Provide the (X, Y) coordinate of the cell's center where the given text is located.  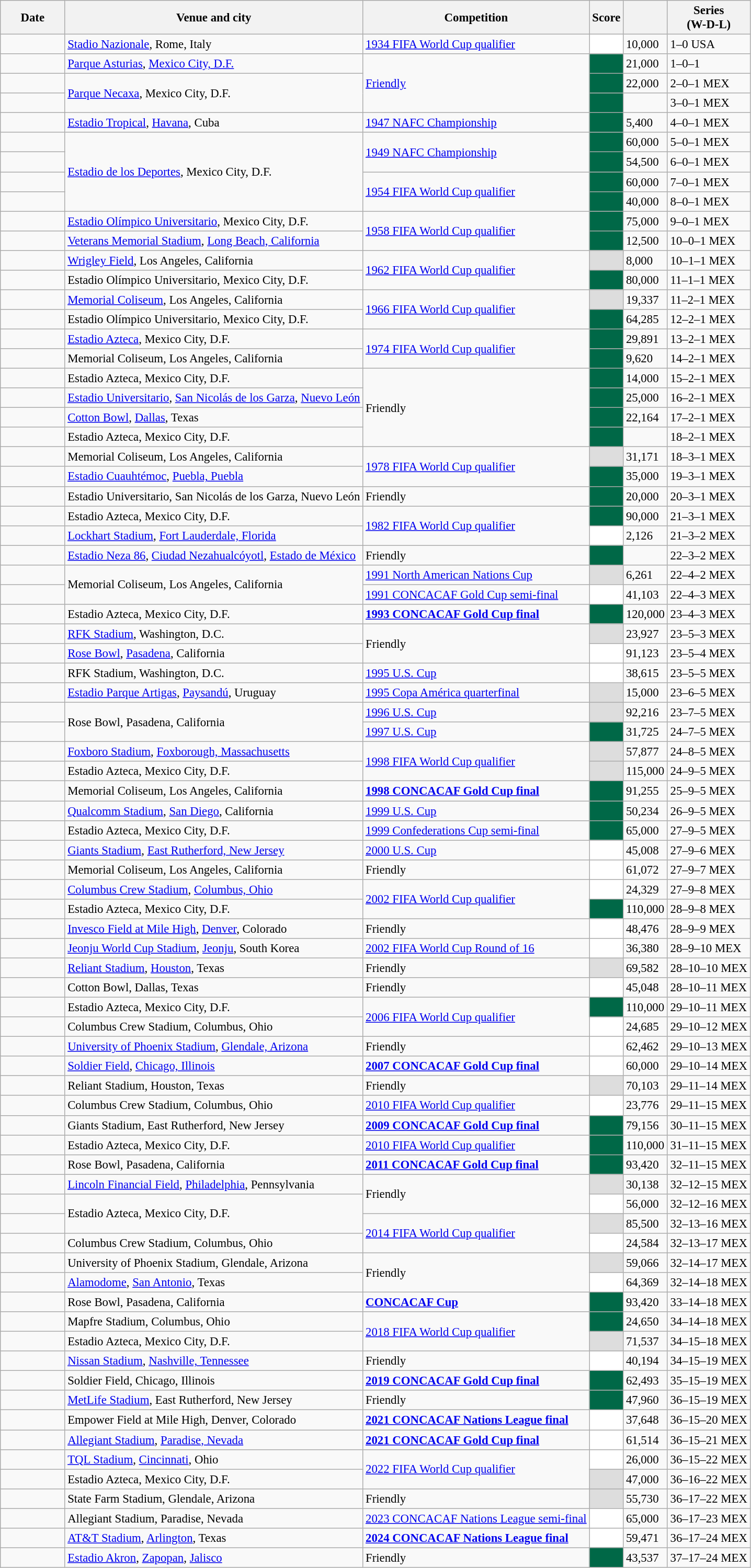
Estadio Tropical, Havana, Cuba (214, 123)
23–5–5 MEX (709, 673)
21–3–1 MEX (709, 516)
27–9–5 MEX (709, 830)
43,537 (645, 1558)
Jeonju World Cup Stadium, Jeonju, South Korea (214, 948)
27–9–7 MEX (709, 869)
5–0–1 MEX (709, 143)
75,000 (645, 221)
21–3–2 MEX (709, 535)
Foxboro Stadium, Foxborough, Massachusetts (214, 752)
Lockhart Stadium, Fort Lauderdale, Florida (214, 535)
23–4–3 MEX (709, 614)
69,582 (645, 968)
26–9–5 MEX (709, 811)
28–9–10 MEX (709, 948)
24–9–5 MEX (709, 771)
Invesco Field at Mile High, Denver, Colorado (214, 929)
17–2–1 MEX (709, 418)
1999 U.S. Cup (476, 811)
1995 U.S. Cup (476, 673)
47,960 (645, 1401)
35–15–19 MEX (709, 1381)
1998 FIFA World Cup qualifier (476, 761)
62,493 (645, 1381)
1934 FIFA World Cup qualifier (476, 44)
57,877 (645, 752)
1998 CONCACAF Gold Cup final (476, 791)
62,462 (645, 1047)
1978 FIFA World Cup qualifier (476, 466)
Mapfre Stadium, Columbus, Ohio (214, 1322)
32–12–16 MEX (709, 1204)
11–1–1 MEX (709, 280)
36–15–21 MEX (709, 1440)
3–0–1 MEX (709, 103)
28–10–10 MEX (709, 968)
1995 Copa América quarterfinal (476, 693)
90,000 (645, 516)
1991 North American Nations Cup (476, 575)
80,000 (645, 280)
8,000 (645, 260)
24,685 (645, 1027)
45,008 (645, 850)
2022 FIFA World Cup qualifier (476, 1469)
Score (607, 18)
2014 FIFA World Cup qualifier (476, 1233)
6,261 (645, 575)
23–7–5 MEX (709, 713)
23,776 (645, 1106)
Parque Necaxa, Mexico City, D.F. (214, 93)
45,048 (645, 988)
120,000 (645, 614)
26,000 (645, 1459)
19,337 (645, 300)
47,000 (645, 1479)
32–14–17 MEX (709, 1263)
16–2–1 MEX (709, 398)
64,285 (645, 319)
29–11–14 MEX (709, 1086)
29,891 (645, 339)
10–1–1 MEX (709, 260)
2021 CONCACAF Nations League final (476, 1420)
34–15–19 MEX (709, 1361)
6–0–1 MEX (709, 162)
61,514 (645, 1440)
7–0–1 MEX (709, 182)
10–0–1 MEX (709, 241)
15,000 (645, 693)
25–9–5 MEX (709, 791)
28–10–11 MEX (709, 988)
23,927 (645, 634)
23–6–5 MEX (709, 693)
9,620 (645, 359)
2023 CONCACAF Nations League semi-final (476, 1518)
36,380 (645, 948)
1949 NAFC Championship (476, 153)
22–4–3 MEX (709, 594)
92,216 (645, 713)
2019 CONCACAF Gold Cup final (476, 1381)
59,066 (645, 1263)
Competition (476, 18)
4–0–1 MEX (709, 123)
33–14–18 MEX (709, 1302)
32–12–15 MEX (709, 1184)
22,000 (645, 84)
36–15–22 MEX (709, 1459)
32–11–15 MEX (709, 1164)
28–9–9 MEX (709, 929)
29–10–14 MEX (709, 1066)
31,725 (645, 732)
48,476 (645, 929)
91,255 (645, 791)
Alamodome, San Antonio, Texas (214, 1283)
19–3–1 MEX (709, 477)
79,156 (645, 1125)
AT&T Stadium, Arlington, Texas (214, 1538)
2–0–1 MEX (709, 84)
91,123 (645, 654)
2006 FIFA World Cup qualifier (476, 1017)
20–3–1 MEX (709, 496)
55,730 (645, 1498)
14–2–1 MEX (709, 359)
31,171 (645, 457)
CONCACAF Cup (476, 1302)
2018 FIFA World Cup qualifier (476, 1331)
31–11–15 MEX (709, 1145)
30,138 (645, 1184)
85,500 (645, 1223)
36–17–24 MEX (709, 1538)
1982 FIFA World Cup qualifier (476, 526)
20,000 (645, 496)
32–14–18 MEX (709, 1283)
12–2–1 MEX (709, 319)
MetLife Stadium, East Rutherford, New Jersey (214, 1401)
64,369 (645, 1283)
Wrigley Field, Los Angeles, California (214, 260)
23–5–3 MEX (709, 634)
18–2–1 MEX (709, 437)
50,234 (645, 811)
71,537 (645, 1342)
State Farm Stadium, Glendale, Arizona (214, 1498)
1999 Confederations Cup semi-final (476, 830)
Venue and city (214, 18)
1954 FIFA World Cup qualifier (476, 191)
Stadio Nazionale, Rome, Italy (214, 44)
1991 CONCACAF Gold Cup semi-final (476, 594)
30–11–15 MEX (709, 1125)
29–10–13 MEX (709, 1047)
24,329 (645, 889)
54,500 (645, 162)
12,500 (645, 241)
Estadio de los Deportes, Mexico City, D.F. (214, 172)
Parque Asturias, Mexico City, D.F. (214, 64)
Date (32, 18)
56,000 (645, 1204)
TQL Stadium, Cincinnati, Ohio (214, 1459)
2024 CONCACAF Nations League final (476, 1538)
40,000 (645, 201)
29–11–15 MEX (709, 1106)
2002 FIFA World Cup qualifier (476, 899)
24,650 (645, 1322)
70,103 (645, 1086)
32–13–16 MEX (709, 1223)
Estadio Neza 86, Ciudad Nezahualcóyotl, Estado de México (214, 555)
34–15–18 MEX (709, 1342)
29–10–12 MEX (709, 1027)
Estadio Parque Artigas, Paysandú, Uruguay (214, 693)
40,194 (645, 1361)
59,471 (645, 1538)
1947 NAFC Championship (476, 123)
18–3–1 MEX (709, 457)
1962 FIFA World Cup qualifier (476, 270)
1958 FIFA World Cup qualifier (476, 231)
35,000 (645, 477)
2007 CONCACAF Gold Cup final (476, 1066)
27–9–6 MEX (709, 850)
11–2–1 MEX (709, 300)
Estadio Cuauhtémoc, Puebla, Puebla (214, 477)
1974 FIFA World Cup qualifier (476, 348)
9–0–1 MEX (709, 221)
2002 FIFA World Cup Round of 16 (476, 948)
8–0–1 MEX (709, 201)
Veterans Memorial Stadium, Long Beach, California (214, 241)
41,103 (645, 594)
15–2–1 MEX (709, 379)
1–0–1 (709, 64)
Empower Field at Mile High, Denver, Colorado (214, 1420)
1996 U.S. Cup (476, 713)
Lincoln Financial Field, Philadelphia, Pennsylvania (214, 1184)
36–15–19 MEX (709, 1401)
37,648 (645, 1420)
14,000 (645, 379)
1997 U.S. Cup (476, 732)
36–17–23 MEX (709, 1518)
29–10–11 MEX (709, 1008)
24,584 (645, 1243)
Series(W-D-L) (709, 18)
28–9–8 MEX (709, 909)
24–8–5 MEX (709, 752)
34–14–18 MEX (709, 1322)
36–17–22 MEX (709, 1498)
21,000 (645, 64)
5,400 (645, 123)
22,164 (645, 418)
22–3–2 MEX (709, 555)
23–5–4 MEX (709, 654)
Qualcomm Stadium, San Diego, California (214, 811)
61,072 (645, 869)
22–4–2 MEX (709, 575)
2,126 (645, 535)
2000 U.S. Cup (476, 850)
36–15–20 MEX (709, 1420)
Estadio Akron, Zapopan, Jalisco (214, 1558)
38,615 (645, 673)
37–17–24 MEX (709, 1558)
25,000 (645, 398)
1–0 USA (709, 44)
1993 CONCACAF Gold Cup final (476, 614)
24–7–5 MEX (709, 732)
1966 FIFA World Cup qualifier (476, 310)
2021 CONCACAF Gold Cup final (476, 1440)
27–9–8 MEX (709, 889)
36–16–22 MEX (709, 1479)
115,000 (645, 771)
Nissan Stadium, Nashville, Tennessee (214, 1361)
13–2–1 MEX (709, 339)
32–13–17 MEX (709, 1243)
2009 CONCACAF Gold Cup final (476, 1125)
10,000 (645, 44)
2011 CONCACAF Gold Cup final (476, 1164)
